Provide the (X, Y) coordinate of the cell's center where the given text is located.  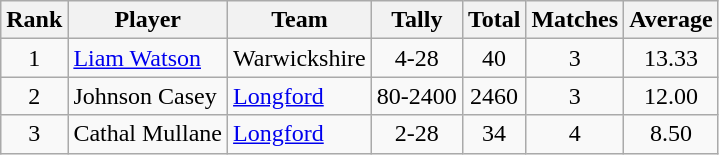
4 (575, 134)
12.00 (672, 96)
80-2400 (416, 96)
Cathal Mullane (148, 134)
1 (34, 58)
40 (494, 58)
Johnson Casey (148, 96)
Liam Watson (148, 58)
8.50 (672, 134)
Matches (575, 20)
Player (148, 20)
34 (494, 134)
2-28 (416, 134)
2460 (494, 96)
4-28 (416, 58)
Average (672, 20)
Warwickshire (300, 58)
Total (494, 20)
2 (34, 96)
13.33 (672, 58)
Rank (34, 20)
Tally (416, 20)
Team (300, 20)
